Locate the cell with the specified text and output its [X, Y] center coordinate. 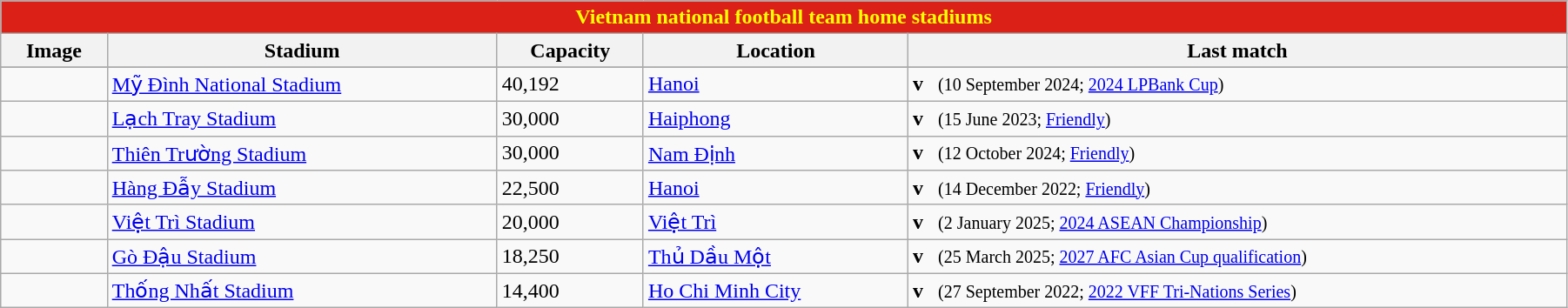
Location [775, 50]
40,192 [570, 84]
Vietnam national football team home stadiums [784, 17]
Nam Định [775, 153]
Haiphong [775, 118]
Thống Nhất Stadium [302, 291]
v (27 September 2022; 2022 VFF Tri-Nations Series) [1237, 291]
22,500 [570, 188]
20,000 [570, 222]
Lạch Tray Stadium [302, 118]
v (15 June 2023; Friendly) [1237, 118]
Thủ Dầu Một [775, 257]
Việt Trì Stadium [302, 222]
14,400 [570, 291]
Capacity [570, 50]
v (14 December 2022; Friendly) [1237, 188]
Ho Chi Minh City [775, 291]
Stadium [302, 50]
Gò Đậu Stadium [302, 257]
v (10 September 2024; 2024 LPBank Cup) [1237, 84]
v (12 October 2024; Friendly) [1237, 153]
Hàng Đẫy Stadium [302, 188]
v (25 March 2025; 2027 AFC Asian Cup qualification) [1237, 257]
v (2 January 2025; 2024 ASEAN Championship) [1237, 222]
Thiên Trường Stadium [302, 153]
18,250 [570, 257]
Mỹ Đình National Stadium [302, 84]
Image [54, 50]
Last match [1237, 50]
Việt Trì [775, 222]
